Identify which cell holds the provided text, then report its (X, Y) central coordinate. 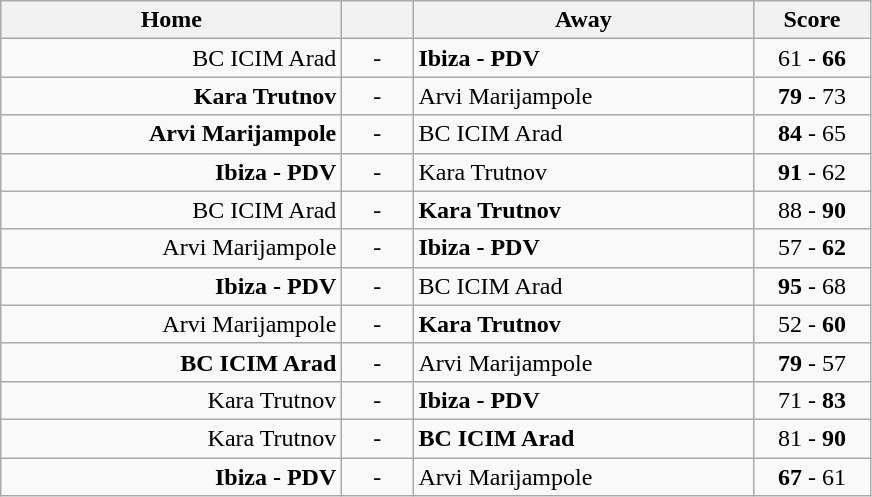
61 - 66 (812, 58)
81 - 90 (812, 438)
79 - 57 (812, 362)
Score (812, 20)
95 - 68 (812, 286)
88 - 90 (812, 210)
Away (584, 20)
57 - 62 (812, 248)
Home (172, 20)
52 - 60 (812, 324)
84 - 65 (812, 134)
79 - 73 (812, 96)
67 - 61 (812, 477)
71 - 83 (812, 400)
91 - 62 (812, 172)
